Extract the (x, y) coordinate from the center of the cell holding the provided text.  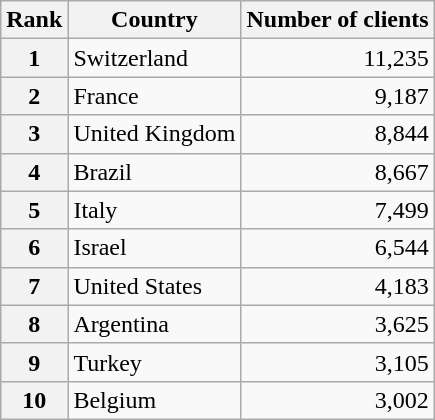
France (154, 96)
Number of clients (338, 20)
8,844 (338, 134)
8,667 (338, 172)
Switzerland (154, 58)
7 (34, 286)
1 (34, 58)
3 (34, 134)
9 (34, 362)
6,544 (338, 248)
8 (34, 324)
Argentina (154, 324)
Turkey (154, 362)
3,625 (338, 324)
Country (154, 20)
5 (34, 210)
2 (34, 96)
4 (34, 172)
9,187 (338, 96)
Israel (154, 248)
Rank (34, 20)
Belgium (154, 400)
6 (34, 248)
3,105 (338, 362)
Brazil (154, 172)
7,499 (338, 210)
10 (34, 400)
4,183 (338, 286)
United States (154, 286)
United Kingdom (154, 134)
3,002 (338, 400)
Italy (154, 210)
11,235 (338, 58)
